Provide the (X, Y) coordinate of the cell's center where the given text is located.  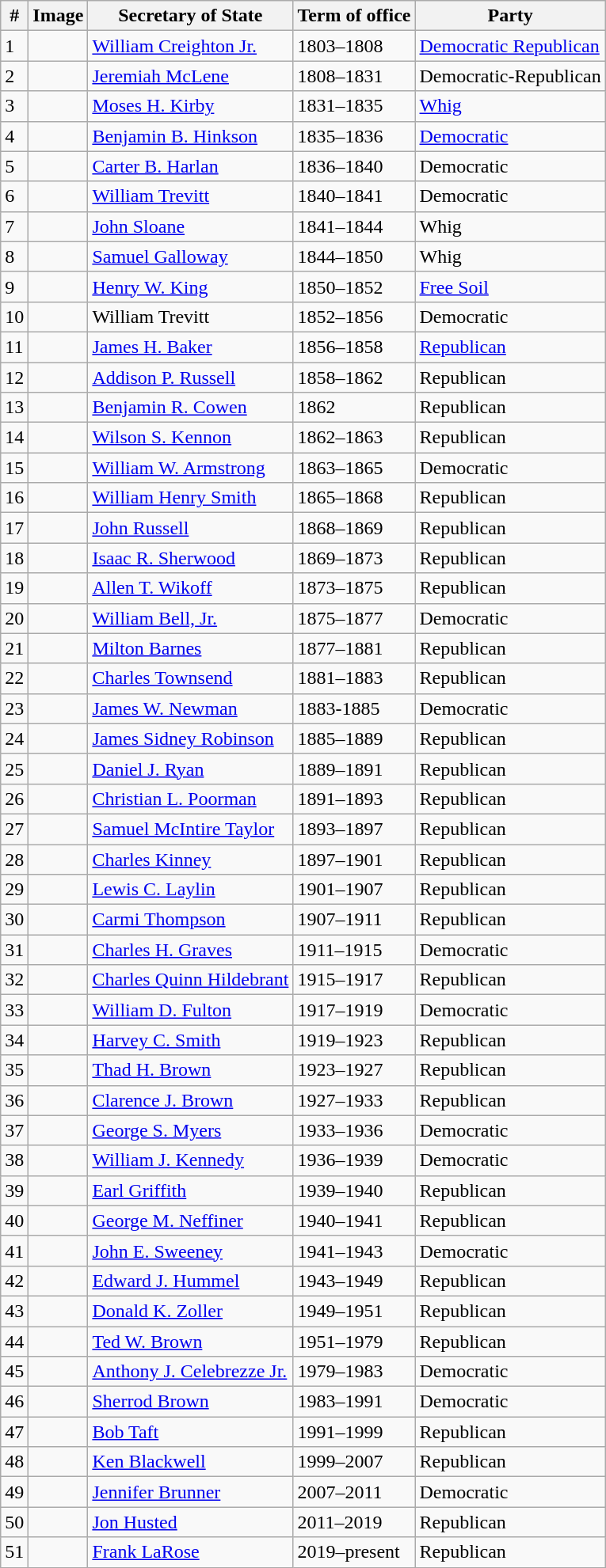
Wilson S. Kennon (190, 438)
1877–1881 (354, 648)
Donald K. Zoller (190, 1311)
Bob Taft (190, 1432)
William J. Kennedy (190, 1160)
Daniel J. Ryan (190, 769)
8 (14, 256)
Term of office (354, 16)
51 (14, 1552)
1844–1850 (354, 256)
39 (14, 1190)
Charles Townsend (190, 678)
1923–1927 (354, 1070)
24 (14, 738)
Democratic-Republican (510, 76)
16 (14, 498)
Free Soil (510, 287)
12 (14, 378)
18 (14, 558)
1835–1836 (354, 136)
1901–1907 (354, 890)
1881–1883 (354, 678)
44 (14, 1342)
1808–1831 (354, 76)
Carter B. Harlan (190, 166)
Addison P. Russell (190, 378)
Milton Barnes (190, 648)
1889–1891 (354, 769)
Party (510, 16)
William Bell, Jr. (190, 618)
1949–1951 (354, 1311)
1939–1940 (354, 1190)
38 (14, 1160)
5 (14, 166)
1979–1983 (354, 1372)
15 (14, 468)
1869–1873 (354, 558)
1873–1875 (354, 588)
1891–1893 (354, 799)
35 (14, 1070)
9 (14, 287)
Christian L. Poorman (190, 799)
Jennifer Brunner (190, 1492)
2007–2011 (354, 1492)
Ken Blackwell (190, 1462)
10 (14, 317)
Thad H. Brown (190, 1070)
Image (59, 16)
Charles Kinney (190, 859)
29 (14, 890)
1907–1911 (354, 920)
4 (14, 136)
James H. Baker (190, 347)
William Creighton Jr. (190, 46)
1858–1862 (354, 378)
34 (14, 1040)
Allen T. Wikoff (190, 588)
40 (14, 1221)
17 (14, 528)
7 (14, 226)
John Russell (190, 528)
49 (14, 1492)
George M. Neffiner (190, 1221)
Benjamin B. Hinkson (190, 136)
Moses H. Kirby (190, 106)
1862 (354, 408)
1852–1856 (354, 317)
Edward J. Hummel (190, 1281)
Earl Griffith (190, 1190)
1941–1943 (354, 1251)
37 (14, 1130)
2 (14, 76)
James W. Newman (190, 708)
48 (14, 1462)
30 (14, 920)
1919–1923 (354, 1040)
George S. Myers (190, 1130)
Frank LaRose (190, 1552)
Benjamin R. Cowen (190, 408)
1831–1835 (354, 106)
Ted W. Brown (190, 1342)
19 (14, 588)
Jeremiah McLene (190, 76)
1840–1841 (354, 196)
Clarence J. Brown (190, 1100)
1841–1844 (354, 226)
1883-1885 (354, 708)
Samuel Galloway (190, 256)
James Sidney Robinson (190, 738)
Anthony J. Celebrezze Jr. (190, 1372)
1983–1991 (354, 1402)
1836–1840 (354, 166)
1850–1852 (354, 287)
41 (14, 1251)
# (14, 16)
32 (14, 980)
1915–1917 (354, 980)
21 (14, 648)
28 (14, 859)
20 (14, 618)
26 (14, 799)
Harvey C. Smith (190, 1040)
1943–1949 (354, 1281)
Secretary of State (190, 16)
1885–1889 (354, 738)
1856–1858 (354, 347)
Samuel McIntire Taylor (190, 829)
1991–1999 (354, 1432)
1951–1979 (354, 1342)
1863–1865 (354, 468)
31 (14, 950)
13 (14, 408)
3 (14, 106)
46 (14, 1402)
36 (14, 1100)
2019–present (354, 1552)
1893–1897 (354, 829)
Carmi Thompson (190, 920)
42 (14, 1281)
John Sloane (190, 226)
1940–1941 (354, 1221)
27 (14, 829)
Democratic Republican (510, 46)
1936–1939 (354, 1160)
33 (14, 1010)
11 (14, 347)
22 (14, 678)
43 (14, 1311)
William W. Armstrong (190, 468)
1911–1915 (354, 950)
Sherrod Brown (190, 1402)
Lewis C. Laylin (190, 890)
50 (14, 1522)
Jon Husted (190, 1522)
1875–1877 (354, 618)
Charles Quinn Hildebrant (190, 980)
1868–1869 (354, 528)
45 (14, 1372)
1865–1868 (354, 498)
Henry W. King (190, 287)
John E. Sweeney (190, 1251)
1999–2007 (354, 1462)
2011–2019 (354, 1522)
6 (14, 196)
Isaac R. Sherwood (190, 558)
25 (14, 769)
1862–1863 (354, 438)
47 (14, 1432)
William Henry Smith (190, 498)
1 (14, 46)
1803–1808 (354, 46)
Charles H. Graves (190, 950)
1917–1919 (354, 1010)
1897–1901 (354, 859)
1933–1936 (354, 1130)
1927–1933 (354, 1100)
William D. Fulton (190, 1010)
14 (14, 438)
23 (14, 708)
